Find where the given text appears and provide that cell's center as [x, y] coordinate. 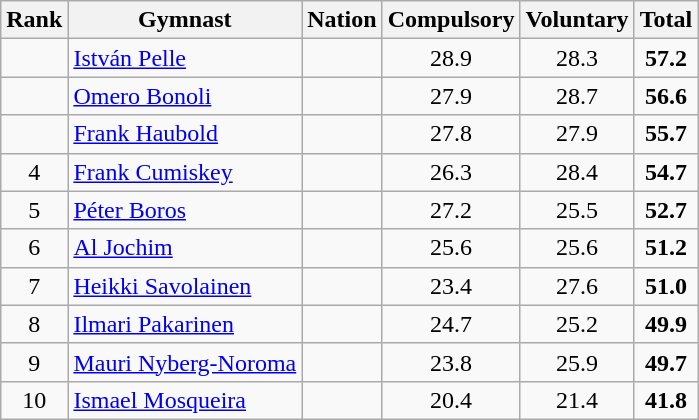
Frank Cumiskey [185, 172]
27.8 [451, 134]
25.5 [577, 210]
49.9 [666, 324]
23.8 [451, 362]
24.7 [451, 324]
23.4 [451, 286]
21.4 [577, 400]
55.7 [666, 134]
Péter Boros [185, 210]
27.6 [577, 286]
Voluntary [577, 20]
28.3 [577, 58]
Compulsory [451, 20]
Total [666, 20]
4 [34, 172]
6 [34, 248]
10 [34, 400]
Omero Bonoli [185, 96]
27.2 [451, 210]
26.3 [451, 172]
28.7 [577, 96]
9 [34, 362]
Al Jochim [185, 248]
28.4 [577, 172]
56.6 [666, 96]
5 [34, 210]
8 [34, 324]
Heikki Savolainen [185, 286]
51.0 [666, 286]
Ilmari Pakarinen [185, 324]
Mauri Nyberg-Noroma [185, 362]
54.7 [666, 172]
Gymnast [185, 20]
Ismael Mosqueira [185, 400]
28.9 [451, 58]
52.7 [666, 210]
25.2 [577, 324]
20.4 [451, 400]
51.2 [666, 248]
25.9 [577, 362]
Nation [342, 20]
István Pelle [185, 58]
49.7 [666, 362]
Frank Haubold [185, 134]
41.8 [666, 400]
Rank [34, 20]
7 [34, 286]
57.2 [666, 58]
